Return (x, y) of the center of cell containing provided text 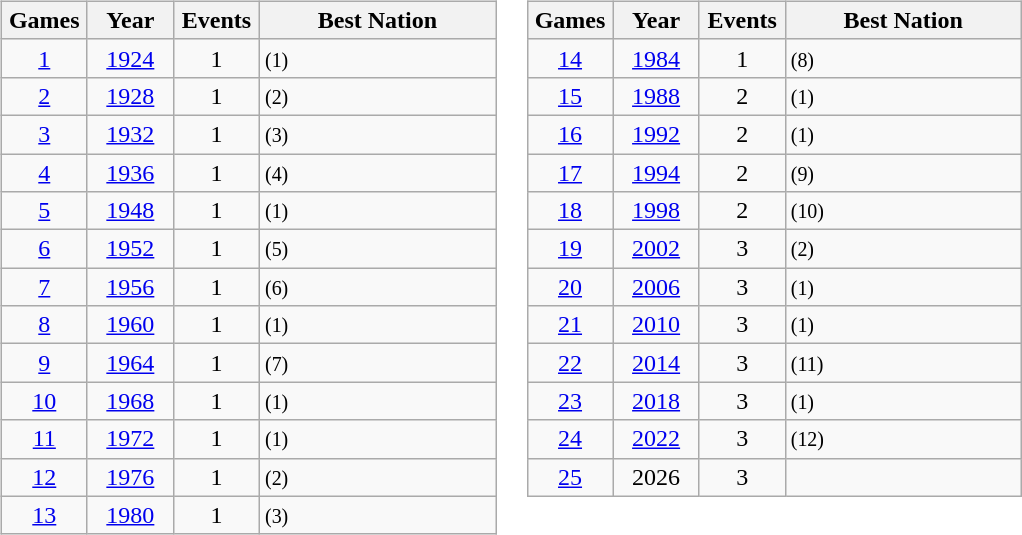
1976 (130, 477)
19 (570, 249)
2018 (656, 401)
1968 (130, 401)
(11) (903, 363)
24 (570, 439)
2010 (656, 325)
25 (570, 477)
(4) (377, 173)
1928 (130, 96)
1936 (130, 173)
(7) (377, 363)
16 (570, 134)
6 (44, 249)
10 (44, 401)
1988 (656, 96)
22 (570, 363)
1998 (656, 211)
1960 (130, 325)
12 (44, 477)
1992 (656, 134)
1956 (130, 287)
(6) (377, 287)
2002 (656, 249)
2026 (656, 477)
1980 (130, 515)
1984 (656, 58)
1924 (130, 58)
4 (44, 173)
8 (44, 325)
2006 (656, 287)
1952 (130, 249)
9 (44, 363)
2022 (656, 439)
(10) (903, 211)
18 (570, 211)
1932 (130, 134)
2014 (656, 363)
(12) (903, 439)
5 (44, 211)
(8) (903, 58)
11 (44, 439)
23 (570, 401)
(5) (377, 249)
20 (570, 287)
1948 (130, 211)
7 (44, 287)
1972 (130, 439)
1964 (130, 363)
17 (570, 173)
21 (570, 325)
15 (570, 96)
14 (570, 58)
1994 (656, 173)
(9) (903, 173)
13 (44, 515)
